Determine the [X, Y] coordinate at the center of the cell enclosing the given text.  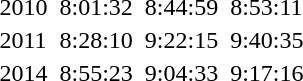
9:22:15 [181, 40]
8:28:10 [96, 40]
